Search for the cell housing the specified text and yield its [x, y] center coordinate. 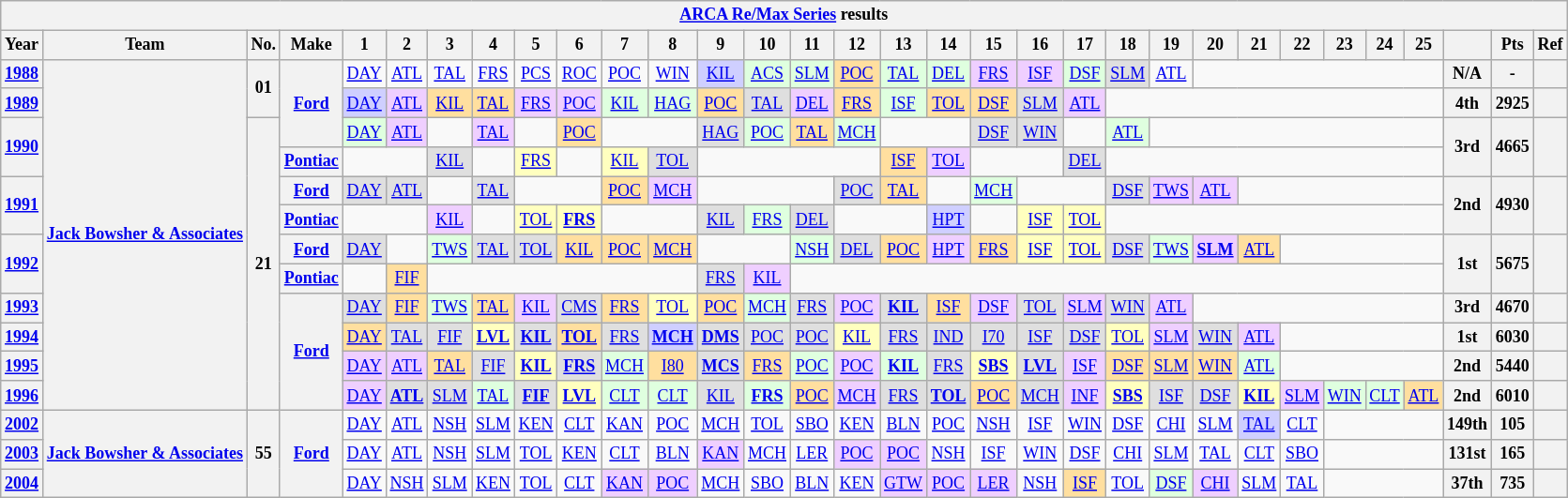
22 [1302, 45]
ACS [768, 73]
18 [1128, 45]
ROC [580, 73]
4 [494, 45]
1994 [23, 338]
19 [1171, 45]
15 [994, 45]
I80 [672, 366]
735 [1513, 484]
105 [1513, 424]
DMS [721, 338]
149th [1468, 424]
6030 [1513, 338]
2002 [23, 424]
1995 [23, 366]
4670 [1513, 308]
55 [263, 454]
14 [948, 45]
Team [145, 45]
IND [948, 338]
Pts [1513, 45]
1988 [23, 73]
5 [536, 45]
2004 [23, 484]
1990 [23, 146]
- [1513, 73]
23 [1344, 45]
GTW [904, 484]
1992 [23, 264]
I70 [994, 338]
25 [1423, 45]
No. [263, 45]
INF [1085, 396]
8 [672, 45]
1 [364, 45]
131st [1468, 454]
6010 [1513, 396]
24 [1385, 45]
2925 [1513, 103]
PCS [536, 73]
4th [1468, 103]
37th [1468, 484]
13 [904, 45]
1989 [23, 103]
01 [263, 88]
9 [721, 45]
17 [1085, 45]
6 [580, 45]
1991 [23, 205]
4665 [1513, 146]
1993 [23, 308]
ARCA Re/Max Series results [784, 15]
N/A [1468, 73]
20 [1215, 45]
4930 [1513, 205]
Make [312, 45]
2 [407, 45]
1996 [23, 396]
3 [450, 45]
MCS [721, 366]
Year [23, 45]
5675 [1513, 264]
11 [812, 45]
CMS [580, 308]
16 [1040, 45]
7 [625, 45]
Ref [1550, 45]
2003 [23, 454]
12 [857, 45]
165 [1513, 454]
5440 [1513, 366]
10 [768, 45]
